Return [x, y] of the center of cell containing provided text 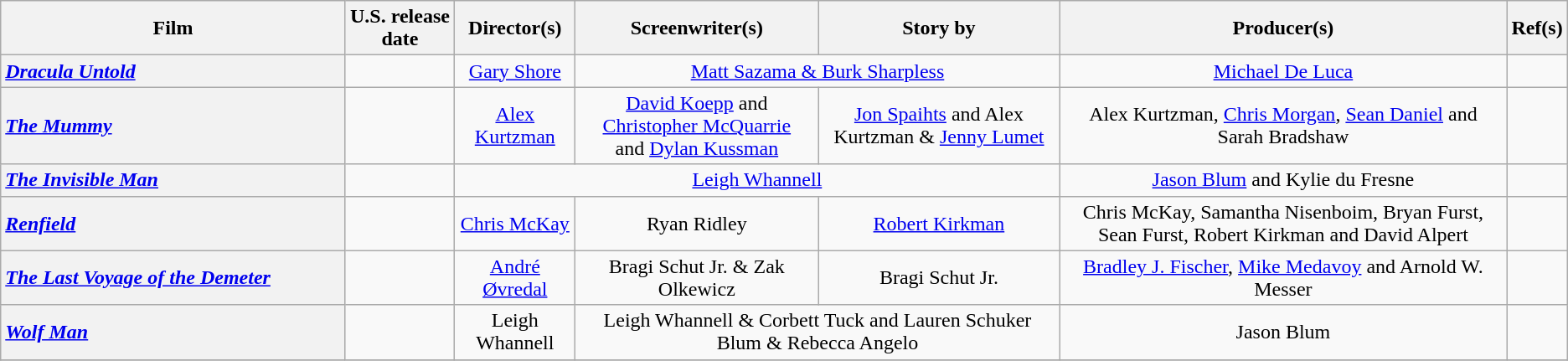
Bragi Schut Jr. [939, 278]
Alex Kurtzman, Chris Morgan, Sean Daniel and Sarah Bradshaw [1283, 126]
The Last Voyage of the Demeter [173, 278]
U.S. release date [400, 28]
Story by [939, 28]
Michael De Luca [1283, 71]
Ryan Ridley [697, 223]
André Øvredal [515, 278]
Leigh Whannell & Corbett Tuck and Lauren Schuker Blum & Rebecca Angelo [818, 332]
Jon Spaihts and Alex Kurtzman & Jenny Lumet [939, 126]
The Mummy [173, 126]
The Invisible Man [173, 180]
Director(s) [515, 28]
Robert Kirkman [939, 223]
Renfield [173, 223]
Wolf Man [173, 332]
Ref(s) [1537, 28]
Jason Blum [1283, 332]
Jason Blum and Kylie du Fresne [1283, 180]
Bradley J. Fischer, Mike Medavoy and Arnold W. Messer [1283, 278]
Producer(s) [1283, 28]
David Koepp and Christopher McQuarrie and Dylan Kussman [697, 126]
Film [173, 28]
Screenwriter(s) [697, 28]
Matt Sazama & Burk Sharpless [818, 71]
Dracula Untold [173, 71]
Gary Shore [515, 71]
Bragi Schut Jr. & Zak Olkewicz [697, 278]
Chris McKay, Samantha Nisenboim, Bryan Furst, Sean Furst, Robert Kirkman and David Alpert [1283, 223]
Chris McKay [515, 223]
Alex Kurtzman [515, 126]
